Capture the cell that displays the provided text and extract its (X, Y) central coordinate. 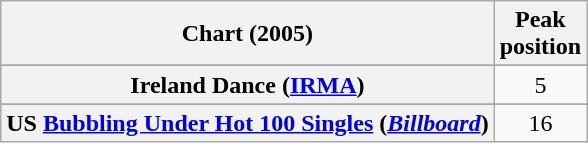
Ireland Dance (IRMA) (248, 85)
5 (540, 85)
US Bubbling Under Hot 100 Singles (Billboard) (248, 123)
Chart (2005) (248, 34)
16 (540, 123)
Peakposition (540, 34)
